Pinpoint the cell where the given text exists, returning its [x, y] midpoint coordinate. 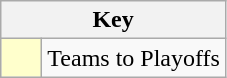
Key [114, 20]
Teams to Playoffs [134, 58]
